Capture the cell that displays the provided text and extract its [x, y] central coordinate. 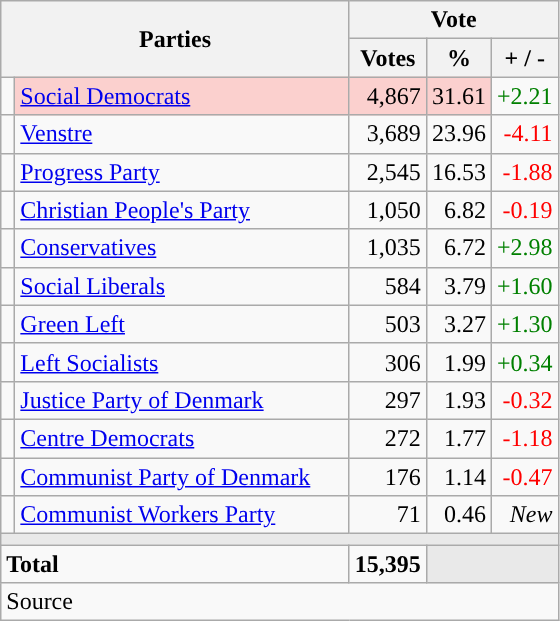
1,050 [388, 210]
Christian People's Party [182, 210]
6.72 [458, 248]
1.77 [458, 438]
297 [388, 400]
-0.19 [524, 210]
Justice Party of Denmark [182, 400]
503 [388, 324]
Parties [176, 39]
Progress Party [182, 172]
Communist Workers Party [182, 515]
-0.32 [524, 400]
Social Democrats [182, 96]
Centre Democrats [182, 438]
+2.98 [524, 248]
+2.21 [524, 96]
Votes [388, 58]
3,689 [388, 134]
Social Liberals [182, 286]
31.61 [458, 96]
1.14 [458, 477]
71 [388, 515]
3.27 [458, 324]
Vote [454, 20]
0.46 [458, 515]
23.96 [458, 134]
2,545 [388, 172]
Conservatives [182, 248]
-1.18 [524, 438]
4,867 [388, 96]
1,035 [388, 248]
584 [388, 286]
16.53 [458, 172]
+1.60 [524, 286]
Green Left [182, 324]
6.82 [458, 210]
15,395 [388, 564]
1.99 [458, 362]
-0.47 [524, 477]
1.93 [458, 400]
-4.11 [524, 134]
Left Socialists [182, 362]
New [524, 515]
272 [388, 438]
Communist Party of Denmark [182, 477]
+1.30 [524, 324]
+ / - [524, 58]
-1.88 [524, 172]
176 [388, 477]
3.79 [458, 286]
Total [176, 564]
+0.34 [524, 362]
Source [280, 602]
% [458, 58]
Venstre [182, 134]
306 [388, 362]
